Capture the cell that displays the provided text and extract its [X, Y] central coordinate. 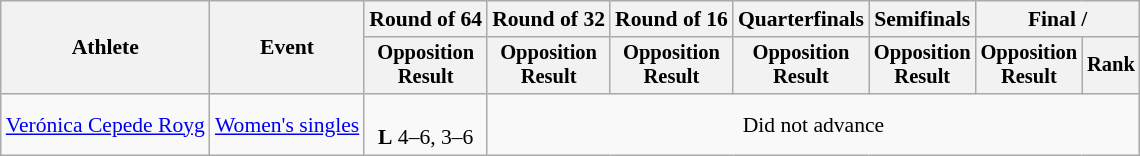
Event [287, 48]
Semifinals [922, 19]
Did not advance [814, 124]
Quarterfinals [801, 19]
L 4–6, 3–6 [426, 124]
Women's singles [287, 124]
Round of 32 [548, 19]
Round of 64 [426, 19]
Verónica Cepede Royg [106, 124]
Round of 16 [672, 19]
Rank [1111, 66]
Final / [1058, 19]
Athlete [106, 48]
